Output the (X, Y) coordinate of the center of the cell containing the given text.  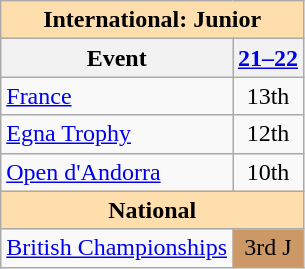
Open d'Andorra (117, 172)
12th (268, 134)
3rd J (268, 248)
National (152, 210)
21–22 (268, 58)
Egna Trophy (117, 134)
International: Junior (152, 20)
Event (117, 58)
France (117, 96)
British Championships (117, 248)
10th (268, 172)
13th (268, 96)
